Provide the (x, y) coordinate of the cell's center where the given text is located.  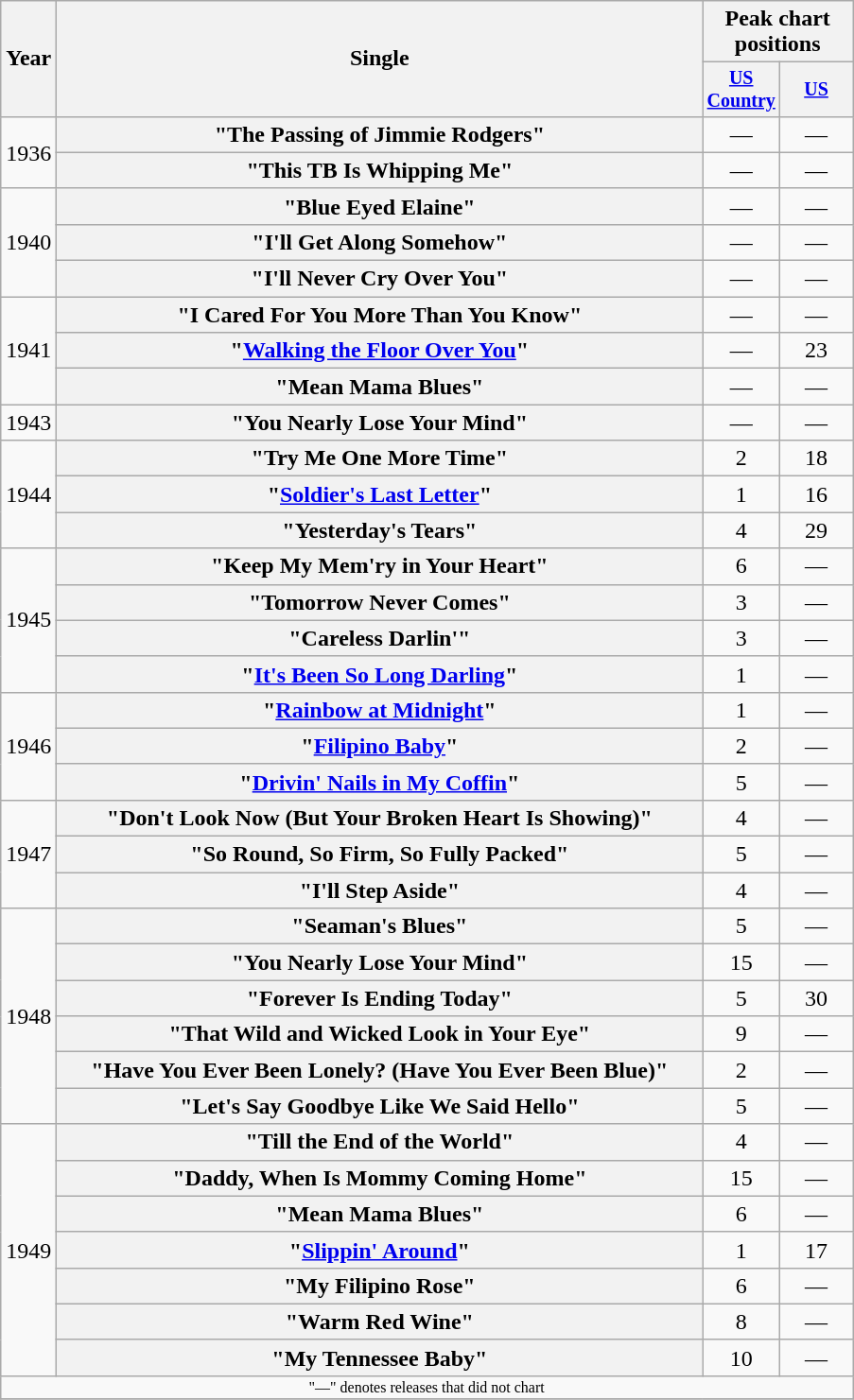
"My Tennessee Baby" (380, 1357)
Single (380, 59)
"I'll Never Cry Over You" (380, 279)
US (817, 89)
1947 (28, 854)
"Have You Ever Been Lonely? (Have You Ever Been Blue)" (380, 1070)
1944 (28, 494)
1946 (28, 746)
"This TB Is Whipping Me" (380, 170)
"So Round, So Firm, So Fully Packed" (380, 855)
1940 (28, 242)
23 (817, 351)
"Try Me One More Time" (380, 458)
"Daddy, When Is Mommy Coming Home" (380, 1178)
US Country (741, 89)
Peak chartpositions (777, 32)
"Yesterday's Tears" (380, 530)
"Tomorrow Never Comes" (380, 602)
"The Passing of Jimmie Rodgers" (380, 134)
"Walking the Floor Over You" (380, 351)
"Blue Eyed Elaine" (380, 206)
1949 (28, 1250)
"Filipino Baby" (380, 746)
8 (741, 1322)
1941 (28, 351)
17 (817, 1250)
"Let's Say Goodbye Like We Said Hello" (380, 1106)
29 (817, 530)
"It's Been So Long Darling" (380, 674)
Year (28, 59)
1945 (28, 620)
"—" denotes releases that did not chart (427, 1387)
"Seaman's Blues" (380, 926)
"I Cared For You More Than You Know" (380, 315)
10 (741, 1357)
"I'll Get Along Somehow" (380, 242)
"Till the End of the World" (380, 1142)
"Careless Darlin'" (380, 638)
"Don't Look Now (But Your Broken Heart Is Showing)" (380, 818)
"Forever Is Ending Today" (380, 998)
30 (817, 998)
1948 (28, 1016)
9 (741, 1034)
"Rainbow at Midnight" (380, 710)
"My Filipino Rose" (380, 1286)
"Slippin' Around" (380, 1250)
"I'll Step Aside" (380, 890)
"Keep My Mem'ry in Your Heart" (380, 566)
18 (817, 458)
"Drivin' Nails in My Coffin" (380, 782)
1943 (28, 423)
"That Wild and Wicked Look in Your Eye" (380, 1034)
16 (817, 494)
"Warm Red Wine" (380, 1322)
"Soldier's Last Letter" (380, 494)
1936 (28, 152)
